Output the [x, y] coordinate of the center of the cell containing the given text.  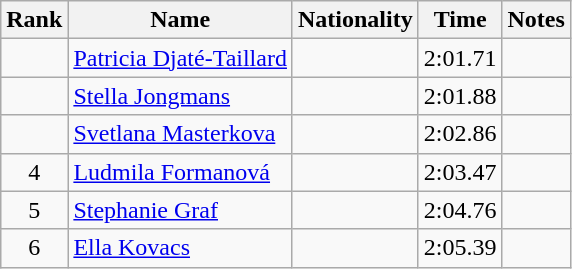
Svetlana Masterkova [180, 134]
2:04.76 [460, 210]
Nationality [355, 20]
Stephanie Graf [180, 210]
Name [180, 20]
4 [34, 172]
Rank [34, 20]
2:03.47 [460, 172]
2:01.71 [460, 58]
Patricia Djaté-Taillard [180, 58]
2:05.39 [460, 248]
Notes [536, 20]
6 [34, 248]
2:01.88 [460, 96]
Time [460, 20]
Ella Kovacs [180, 248]
2:02.86 [460, 134]
Ludmila Formanová [180, 172]
Stella Jongmans [180, 96]
5 [34, 210]
